Identify which cell holds the provided text, then report its [x, y] central coordinate. 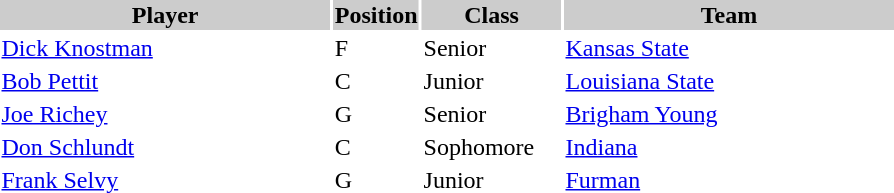
Class [492, 15]
Team [729, 15]
F [376, 48]
Player [165, 15]
Indiana [729, 147]
G [376, 114]
Bob Pettit [165, 81]
Louisiana State [729, 81]
Dick Knostman [165, 48]
Sophomore [492, 147]
Brigham Young [729, 114]
Position [376, 15]
Junior [492, 81]
Kansas State [729, 48]
Joe Richey [165, 114]
Don Schlundt [165, 147]
